Identify which cell holds the provided text, then report its [X, Y] central coordinate. 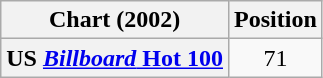
Chart (2002) [115, 20]
71 [276, 58]
US Billboard Hot 100 [115, 58]
Position [276, 20]
